Extract the (x, y) coordinate from the center of the cell holding the provided text.  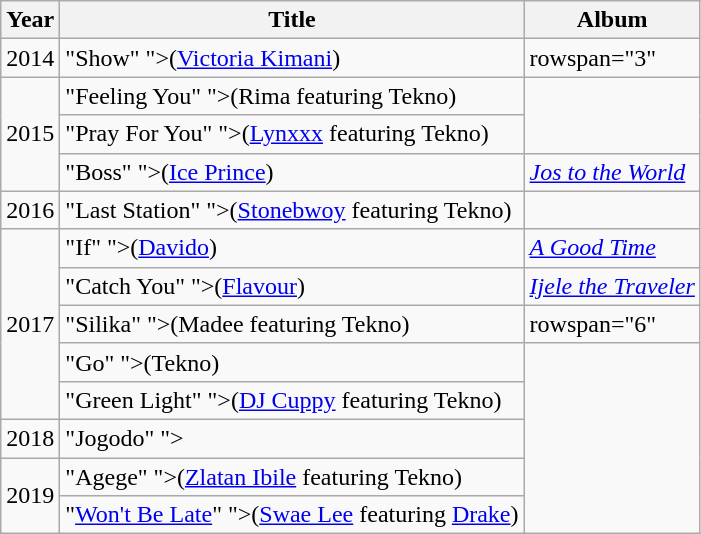
2014 (30, 58)
"Show" ">(Victoria Kimani) (292, 58)
2017 (30, 324)
Ijele the Traveler (612, 286)
A Good Time (612, 248)
"Last Station" ">(Stonebwoy featuring Tekno) (292, 210)
2019 (30, 496)
"Pray For You" ">(Lynxxx featuring Tekno) (292, 134)
"Boss" ">(Ice Prince) (292, 172)
2016 (30, 210)
"Jogodo" "> (292, 438)
2018 (30, 438)
"Won't Be Late" ">(Swae Lee featuring Drake) (292, 515)
2015 (30, 134)
"Agege" ">(Zlatan Ibile featuring Tekno) (292, 477)
Year (30, 20)
"If" ">(Davido) (292, 248)
"Silika" ">(Madee featuring Tekno) (292, 324)
"Catch You" ">(Flavour) (292, 286)
"Go" ">(Tekno) (292, 362)
"Feeling You" ">(Rima featuring Tekno) (292, 96)
Title (292, 20)
rowspan="3" (612, 58)
"Green Light" ">(DJ Cuppy featuring Tekno) (292, 400)
Album (612, 20)
Jos to the World (612, 172)
rowspan="6" (612, 324)
